Identify which cell holds the provided text, then report its [X, Y] central coordinate. 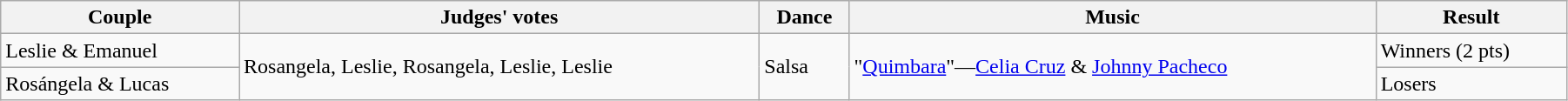
Result [1471, 17]
Couple [120, 17]
"Quimbara"—Celia Cruz & Johnny Pacheco [1112, 67]
Judges' votes [499, 17]
Rosángela & Lucas [120, 84]
Dance [804, 17]
Losers [1471, 84]
Rosangela, Leslie, Rosangela, Leslie, Leslie [499, 67]
Salsa [804, 67]
Winners (2 pts) [1471, 50]
Leslie & Emanuel [120, 50]
Music [1112, 17]
